Identify which cell holds the provided text, then report its [x, y] central coordinate. 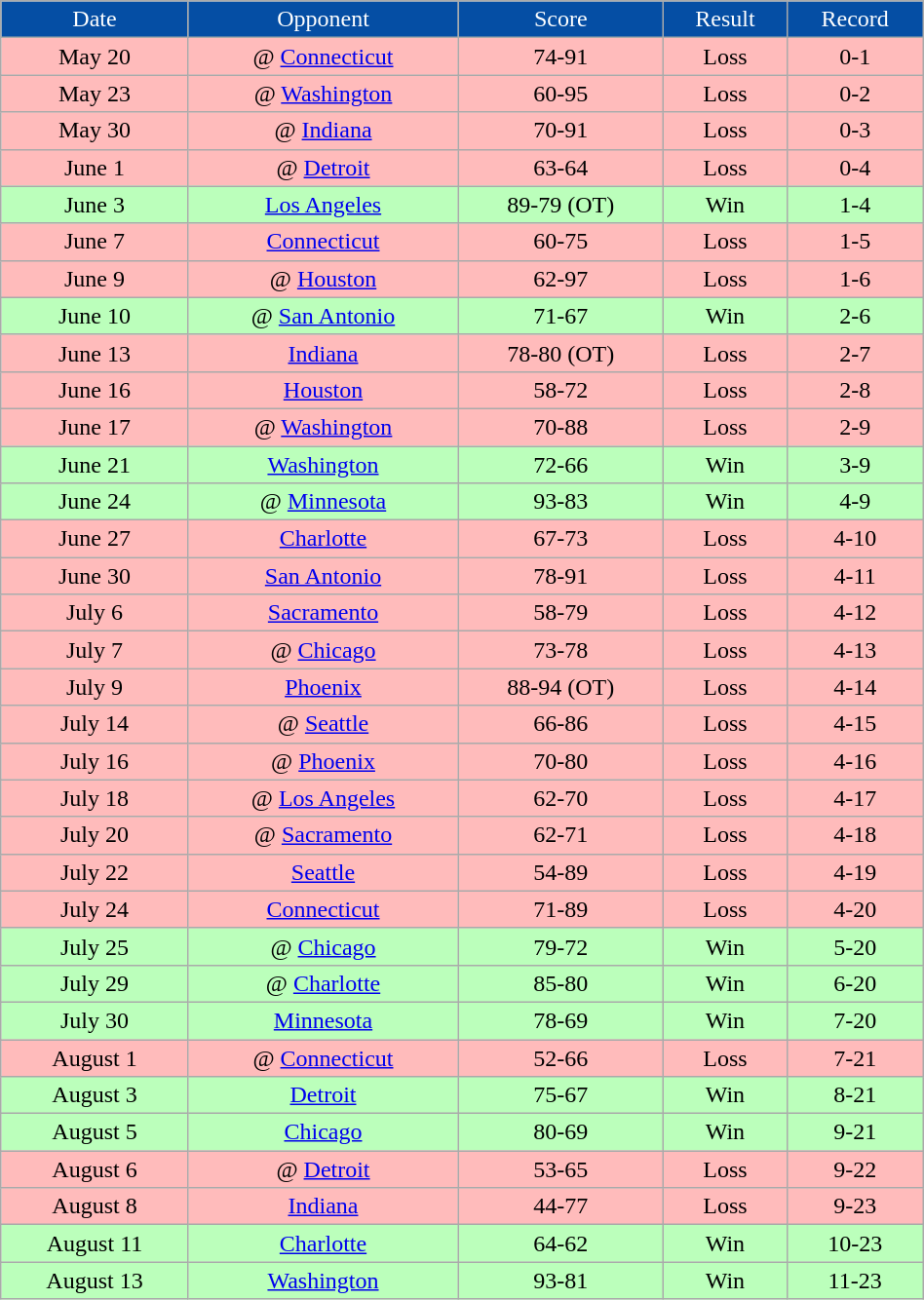
July 7 [96, 650]
June 30 [96, 576]
8-21 [855, 1095]
4-9 [855, 502]
73-78 [561, 650]
May 23 [96, 94]
53-65 [561, 1169]
4-13 [855, 650]
June 3 [96, 205]
July 6 [96, 613]
93-83 [561, 502]
88-94 (OT) [561, 687]
85-80 [561, 983]
2-8 [855, 390]
62-71 [561, 835]
July 29 [96, 983]
93-81 [561, 1281]
80-69 [561, 1132]
4-17 [855, 798]
4-10 [855, 539]
San Antonio [323, 576]
Chicago [323, 1132]
78-91 [561, 576]
4-18 [855, 835]
August 1 [96, 1057]
May 30 [96, 131]
July 20 [96, 835]
67-73 [561, 539]
2-9 [855, 427]
June 21 [96, 465]
June 1 [96, 168]
70-80 [561, 761]
4-15 [855, 724]
66-86 [561, 724]
June 24 [96, 502]
4-11 [855, 576]
70-91 [561, 131]
4-12 [855, 613]
1-6 [855, 279]
Score [561, 19]
July 22 [96, 872]
July 25 [96, 946]
June 7 [96, 242]
44-77 [561, 1206]
August 3 [96, 1095]
70-88 [561, 427]
July 30 [96, 1020]
54-89 [561, 872]
0-3 [855, 131]
4-14 [855, 687]
July 24 [96, 909]
June 17 [96, 427]
0-1 [855, 57]
9-22 [855, 1169]
75-67 [561, 1095]
64-62 [561, 1243]
78-69 [561, 1020]
4-20 [855, 909]
May 20 [96, 57]
9-21 [855, 1132]
July 18 [96, 798]
August 8 [96, 1206]
June 27 [96, 539]
June 13 [96, 353]
72-66 [561, 465]
74-91 [561, 57]
Minnesota [323, 1020]
@ Phoenix [323, 761]
August 6 [96, 1169]
@ Seattle [323, 724]
Los Angeles [323, 205]
62-97 [561, 279]
79-72 [561, 946]
Opponent [323, 19]
58-79 [561, 613]
June 10 [96, 316]
0-4 [855, 168]
4-16 [855, 761]
@ Sacramento [323, 835]
71-89 [561, 909]
10-23 [855, 1243]
11-23 [855, 1281]
Phoenix [323, 687]
@ Charlotte [323, 983]
Sacramento [323, 613]
63-64 [561, 168]
@ Minnesota [323, 502]
2-7 [855, 353]
4-19 [855, 872]
June 16 [96, 390]
60-75 [561, 242]
71-67 [561, 316]
August 13 [96, 1281]
9-23 [855, 1206]
7-20 [855, 1020]
August 11 [96, 1243]
Record [855, 19]
5-20 [855, 946]
Seattle [323, 872]
89-79 (OT) [561, 205]
78-80 (OT) [561, 353]
@ Indiana [323, 131]
60-95 [561, 94]
Houston [323, 390]
@ Los Angeles [323, 798]
July 16 [96, 761]
0-2 [855, 94]
July 9 [96, 687]
7-21 [855, 1057]
Date [96, 19]
2-6 [855, 316]
June 9 [96, 279]
Detroit [323, 1095]
3-9 [855, 465]
1-5 [855, 242]
@ San Antonio [323, 316]
@ Houston [323, 279]
52-66 [561, 1057]
6-20 [855, 983]
58-72 [561, 390]
1-4 [855, 205]
Result [725, 19]
July 14 [96, 724]
62-70 [561, 798]
August 5 [96, 1132]
